Output the (x, y) coordinate of the center of the cell containing the given text.  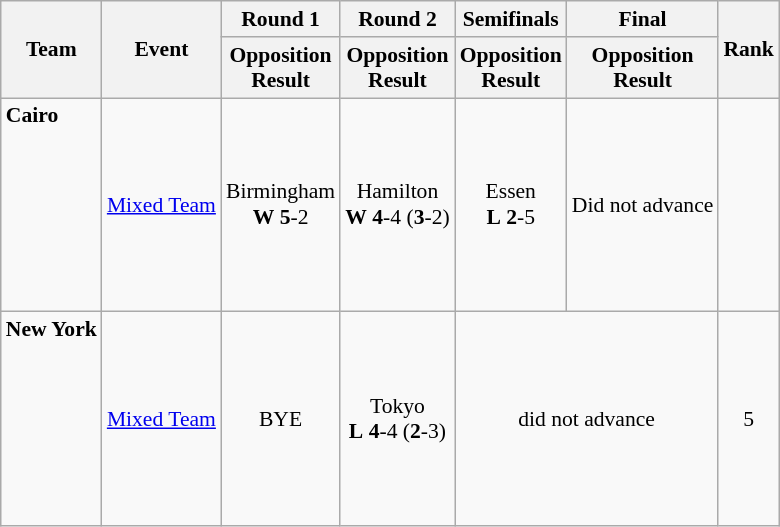
New York (52, 419)
Semifinals (511, 19)
Round 2 (397, 19)
Event (162, 50)
Cairo (52, 205)
Rank (748, 50)
5 (748, 419)
BYE (280, 419)
Hamilton W 4-4 (3-2) (397, 205)
Tokyo L 4-4 (2-3) (397, 419)
Essen L 2-5 (511, 205)
Team (52, 50)
Birmingham W 5-2 (280, 205)
Final (643, 19)
Did not advance (643, 205)
Round 1 (280, 19)
did not advance (587, 419)
